Find where the given text appears and provide that cell's center as [x, y] coordinate. 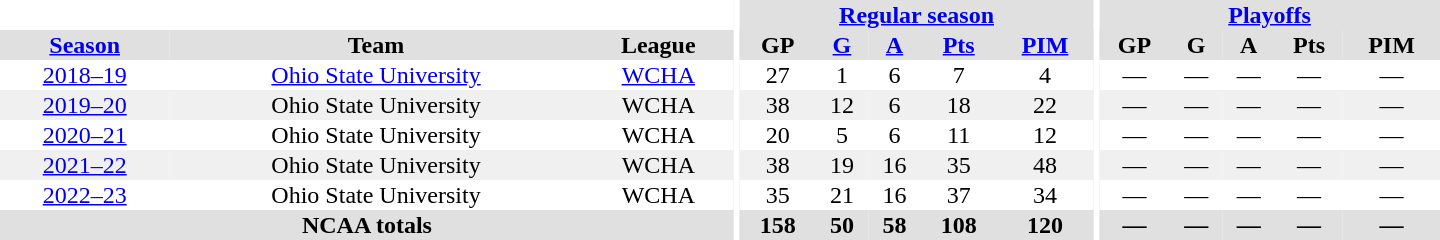
2020–21 [84, 135]
20 [778, 135]
2022–23 [84, 195]
Playoffs [1270, 15]
22 [1046, 105]
7 [959, 75]
League [658, 45]
11 [959, 135]
21 [842, 195]
120 [1046, 225]
Team [376, 45]
2018–19 [84, 75]
37 [959, 195]
48 [1046, 165]
108 [959, 225]
27 [778, 75]
2021–22 [84, 165]
58 [894, 225]
34 [1046, 195]
158 [778, 225]
Season [84, 45]
18 [959, 105]
4 [1046, 75]
1 [842, 75]
NCAA totals [367, 225]
Regular season [917, 15]
2019–20 [84, 105]
50 [842, 225]
19 [842, 165]
5 [842, 135]
